Scan for the cell matching the given text and deliver its [x, y] coordinate at center. 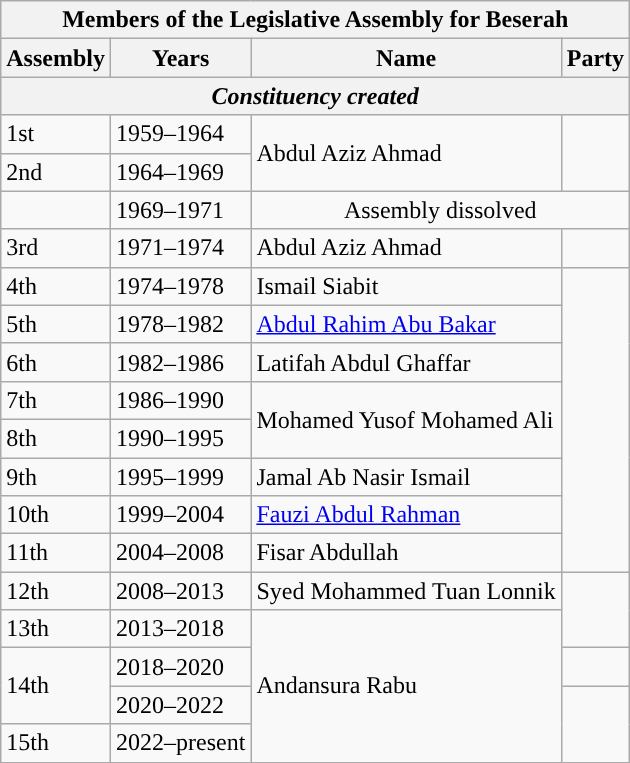
Assembly dissolved [440, 210]
Members of the Legislative Assembly for Beserah [316, 20]
15th [56, 743]
3rd [56, 248]
2018–2020 [180, 667]
2020–2022 [180, 705]
2013–2018 [180, 629]
7th [56, 400]
Name [406, 58]
1995–1999 [180, 477]
2nd [56, 172]
Constituency created [316, 96]
14th [56, 686]
1969–1971 [180, 210]
Years [180, 58]
Jamal Ab Nasir Ismail [406, 477]
6th [56, 362]
8th [56, 438]
Party [595, 58]
Abdul Rahim Abu Bakar [406, 324]
Andansura Rabu [406, 686]
1990–1995 [180, 438]
Latifah Abdul Ghaffar [406, 362]
12th [56, 591]
1982–1986 [180, 362]
Mohamed Yusof Mohamed Ali [406, 419]
Assembly [56, 58]
Fisar Abdullah [406, 553]
2008–2013 [180, 591]
1971–1974 [180, 248]
10th [56, 515]
5th [56, 324]
11th [56, 553]
4th [56, 286]
13th [56, 629]
2022–present [180, 743]
Fauzi Abdul Rahman [406, 515]
1986–1990 [180, 400]
1st [56, 134]
1974–1978 [180, 286]
9th [56, 477]
Syed Mohammed Tuan Lonnik [406, 591]
2004–2008 [180, 553]
1959–1964 [180, 134]
1999–2004 [180, 515]
1964–1969 [180, 172]
Ismail Siabit [406, 286]
1978–1982 [180, 324]
